Identify which cell holds the provided text, then report its [X, Y] central coordinate. 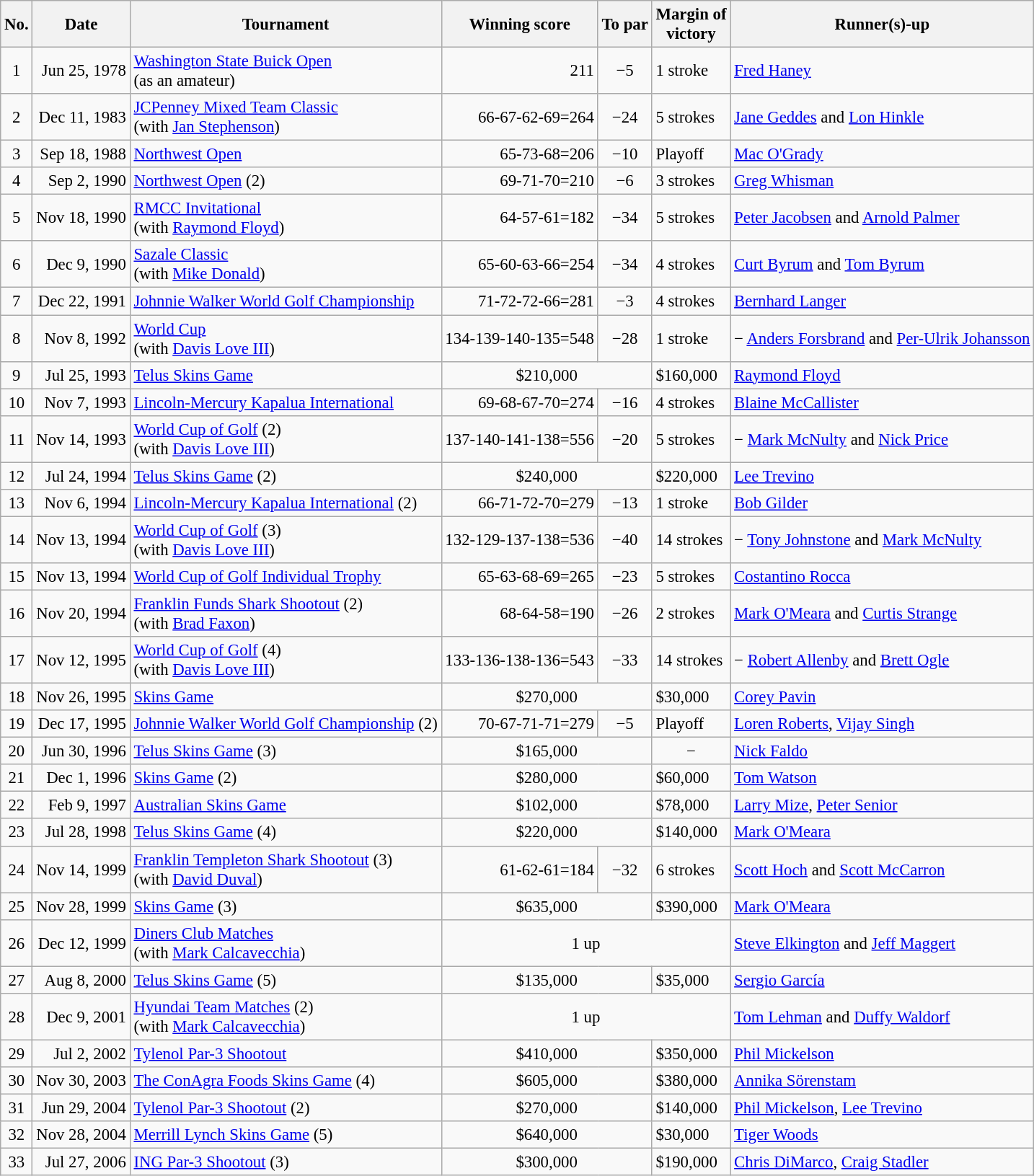
3 strokes [691, 181]
Chris DiMarco, Craig Stadler [883, 1162]
Sep 2, 1990 [81, 181]
Bob Gilder [883, 503]
$605,000 [547, 1081]
Loren Roberts, Vijay Singh [883, 724]
211 [519, 71]
−13 [624, 503]
Fred Haney [883, 71]
12 [17, 476]
$160,000 [691, 375]
Jul 2, 2002 [81, 1053]
− Mark McNulty and Nick Price [883, 438]
65-73-68=206 [519, 154]
Franklin Templeton Shark Shootout (3)(with David Duval) [286, 870]
25 [17, 906]
Raymond Floyd [883, 375]
World Cup of Golf (3)(with Davis Love III) [286, 539]
Dec 9, 2001 [81, 1017]
Tournament [286, 25]
Dec 17, 1995 [81, 724]
$280,000 [547, 778]
Nov 6, 1994 [81, 503]
133-136-138-136=543 [519, 660]
JCPenney Mixed Team Classic(with Jan Stephenson) [286, 117]
Sergio García [883, 980]
32 [17, 1135]
7 [17, 301]
Johnnie Walker World Golf Championship (2) [286, 724]
Nov 28, 1999 [81, 906]
− Anders Forsbrand and Per-Ulrik Johansson [883, 339]
World Cup of Golf Individual Trophy [286, 577]
Johnnie Walker World Golf Championship [286, 301]
71-72-72-66=281 [519, 301]
−28 [624, 339]
Jane Geddes and Lon Hinkle [883, 117]
Diners Club Matches(with Mark Calcavecchia) [286, 943]
Northwest Open [286, 154]
Sep 18, 1988 [81, 154]
11 [17, 438]
Blaine McCallister [883, 402]
Jun 30, 1996 [81, 751]
Dec 12, 1999 [81, 943]
Phil Mickelson [883, 1053]
2 strokes [691, 613]
− [691, 751]
Aug 8, 2000 [81, 980]
Nov 20, 1994 [81, 613]
$300,000 [547, 1162]
− Robert Allenby and Brett Ogle [883, 660]
20 [17, 751]
6 strokes [691, 870]
$640,000 [547, 1135]
−40 [624, 539]
Dec 1, 1996 [81, 778]
Winning score [519, 25]
Telus Skins Game (4) [286, 833]
ING Par-3 Shootout (3) [286, 1162]
26 [17, 943]
Corey Pavin [883, 697]
Telus Skins Game (2) [286, 476]
13 [17, 503]
Hyundai Team Matches (2)(with Mark Calcavecchia) [286, 1017]
$165,000 [547, 751]
Dec 22, 1991 [81, 301]
Dec 11, 1983 [81, 117]
15 [17, 577]
5 [17, 218]
$350,000 [691, 1053]
Larry Mize, Peter Senior [883, 805]
Jul 25, 1993 [81, 375]
8 [17, 339]
Lincoln-Mercury Kapalua International (2) [286, 503]
134-139-140-135=548 [519, 339]
69-68-67-70=274 [519, 402]
$635,000 [547, 906]
Nov 26, 1995 [81, 697]
6 [17, 264]
16 [17, 613]
69-71-70=210 [519, 181]
Nov 14, 1993 [81, 438]
$390,000 [691, 906]
−23 [624, 577]
Skins Game [286, 697]
Feb 9, 1997 [81, 805]
17 [17, 660]
−24 [624, 117]
66-71-72-70=279 [519, 503]
The ConAgra Foods Skins Game (4) [286, 1081]
68-64-58=190 [519, 613]
−26 [624, 613]
−33 [624, 660]
Peter Jacobsen and Arnold Palmer [883, 218]
$380,000 [691, 1081]
−16 [624, 402]
Scott Hoch and Scott McCarron [883, 870]
70-67-71-71=279 [519, 724]
Jun 25, 1978 [81, 71]
$190,000 [691, 1162]
Bernhard Langer [883, 301]
Nov 7, 1993 [81, 402]
$35,000 [691, 980]
$240,000 [547, 476]
Mark O'Meara and Curtis Strange [883, 613]
$78,000 [691, 805]
33 [17, 1162]
Telus Skins Game (5) [286, 980]
−6 [624, 181]
Curt Byrum and Tom Byrum [883, 264]
Telus Skins Game [286, 375]
Australian Skins Game [286, 805]
Skins Game (3) [286, 906]
Nov 30, 2003 [81, 1081]
World Cup(with Davis Love III) [286, 339]
31 [17, 1108]
18 [17, 697]
Jul 27, 2006 [81, 1162]
Tylenol Par-3 Shootout (2) [286, 1108]
9 [17, 375]
Jul 24, 1994 [81, 476]
Tom Watson [883, 778]
23 [17, 833]
28 [17, 1017]
$135,000 [547, 980]
Lincoln-Mercury Kapalua International [286, 402]
Tom Lehman and Duffy Waldorf [883, 1017]
To par [624, 25]
Nov 14, 1999 [81, 870]
Jul 28, 1998 [81, 833]
Margin ofvictory [691, 25]
World Cup of Golf (4)(with Davis Love III) [286, 660]
61-62-61=184 [519, 870]
Nick Faldo [883, 751]
RMCC Invitational(with Raymond Floyd) [286, 218]
−3 [624, 301]
Nov 18, 1990 [81, 218]
Merrill Lynch Skins Game (5) [286, 1135]
Tylenol Par-3 Shootout [286, 1053]
4 [17, 181]
1 [17, 71]
21 [17, 778]
Mac O'Grady [883, 154]
$210,000 [547, 375]
$102,000 [547, 805]
24 [17, 870]
Nov 28, 2004 [81, 1135]
10 [17, 402]
Greg Whisman [883, 181]
Skins Game (2) [286, 778]
22 [17, 805]
World Cup of Golf (2)(with Davis Love III) [286, 438]
Date [81, 25]
$60,000 [691, 778]
29 [17, 1053]
Telus Skins Game (3) [286, 751]
Sazale Classic(with Mike Donald) [286, 264]
−20 [624, 438]
Jun 29, 2004 [81, 1108]
66-67-62-69=264 [519, 117]
65-63-68-69=265 [519, 577]
2 [17, 117]
Phil Mickelson, Lee Trevino [883, 1108]
− Tony Johnstone and Mark McNulty [883, 539]
Dec 9, 1990 [81, 264]
Annika Sörenstam [883, 1081]
27 [17, 980]
Costantino Rocca [883, 577]
Washington State Buick Open(as an amateur) [286, 71]
19 [17, 724]
137-140-141-138=556 [519, 438]
64-57-61=182 [519, 218]
Lee Trevino [883, 476]
−10 [624, 154]
$410,000 [547, 1053]
Nov 8, 1992 [81, 339]
Northwest Open (2) [286, 181]
30 [17, 1081]
Nov 12, 1995 [81, 660]
−32 [624, 870]
Steve Elkington and Jeff Maggert [883, 943]
Tiger Woods [883, 1135]
Runner(s)-up [883, 25]
132-129-137-138=536 [519, 539]
Franklin Funds Shark Shootout (2)(with Brad Faxon) [286, 613]
65-60-63-66=254 [519, 264]
14 [17, 539]
No. [17, 25]
3 [17, 154]
